Detect which cell encompasses the target text, then output its (X, Y) center coordinate. 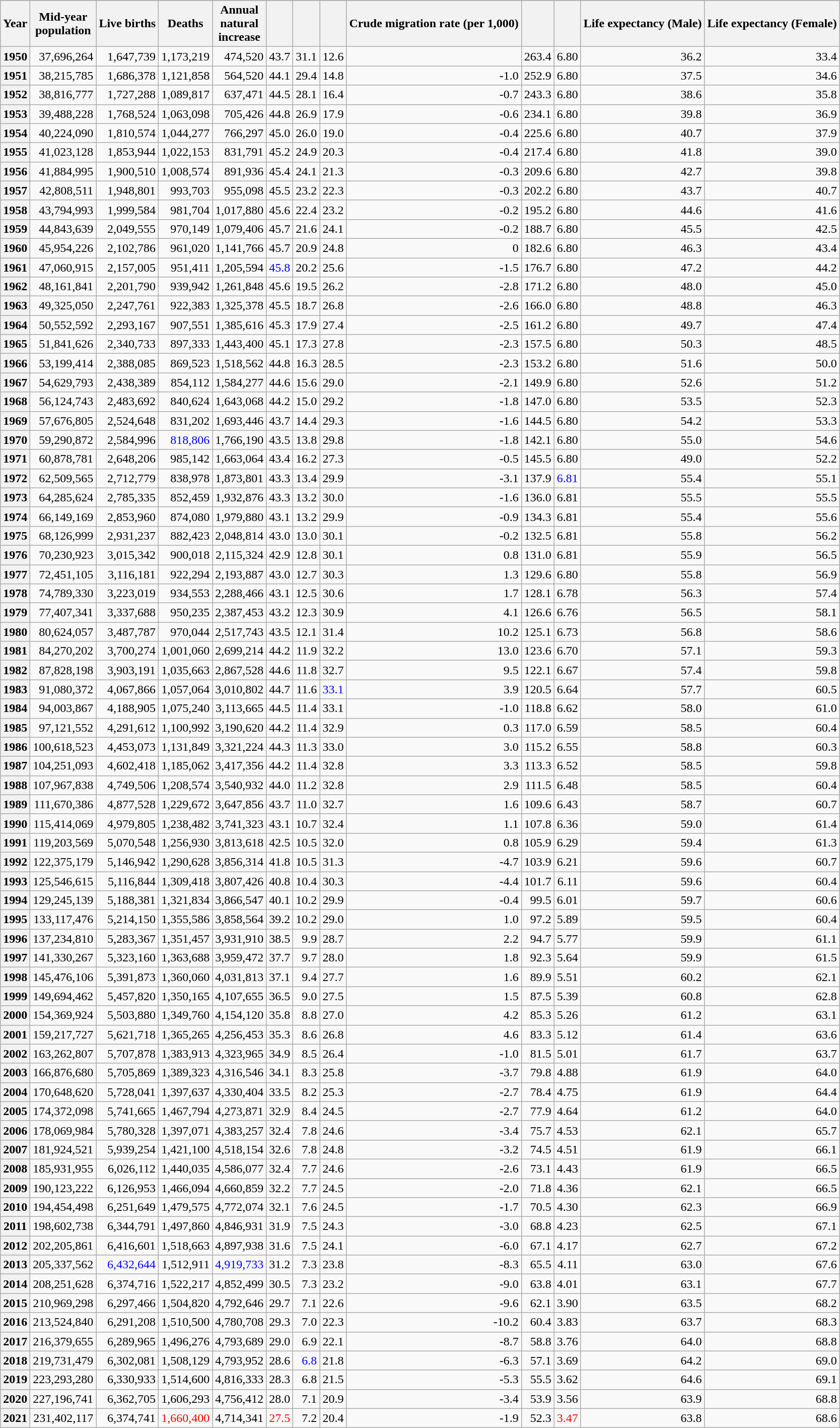
55.6 (772, 516)
3,010,802 (240, 689)
1.7 (434, 594)
3,741,323 (240, 823)
25.6 (333, 268)
68.3 (772, 1322)
2,115,324 (240, 555)
831,791 (240, 152)
3,807,426 (240, 881)
170,648,620 (63, 1092)
4,979,805 (127, 823)
3.3 (434, 766)
111.5 (538, 785)
47.4 (772, 325)
149,694,462 (63, 996)
26.0 (306, 133)
4,877,528 (127, 804)
6,416,601 (127, 1246)
10.4 (306, 881)
1966 (15, 363)
83.3 (538, 1034)
33.0 (333, 747)
42,808,511 (63, 190)
63.0 (643, 1265)
58.6 (772, 632)
5,070,548 (127, 842)
1988 (15, 785)
1,017,880 (240, 210)
99.5 (538, 900)
64.6 (643, 1380)
161.2 (538, 325)
40.1 (280, 900)
56.8 (643, 632)
87.5 (538, 996)
1,496,276 (185, 1341)
70.5 (538, 1207)
11.9 (306, 651)
205,337,562 (63, 1265)
69.1 (772, 1380)
1970 (15, 440)
1,075,240 (185, 708)
-2.5 (434, 325)
2010 (15, 1207)
7.6 (306, 1207)
1,321,834 (185, 900)
56.3 (643, 594)
1986 (15, 747)
2009 (15, 1188)
637,471 (240, 95)
3,337,688 (127, 613)
1,397,637 (185, 1092)
61.0 (772, 708)
4.23 (567, 1226)
-0.9 (434, 516)
109.6 (538, 804)
153.2 (538, 363)
2014 (15, 1284)
120.5 (538, 689)
32.1 (280, 1207)
45.4 (280, 171)
3,015,342 (127, 555)
49,325,050 (63, 306)
1,948,801 (127, 190)
53.3 (772, 421)
4,586,077 (240, 1169)
128.1 (538, 594)
4,852,499 (240, 1284)
1,467,794 (185, 1111)
6,297,466 (127, 1303)
38.6 (643, 95)
62.7 (643, 1246)
5.39 (567, 996)
818,806 (185, 440)
50.0 (772, 363)
185,931,955 (63, 1169)
171.2 (538, 287)
30.0 (333, 497)
-0.6 (434, 114)
1,035,663 (185, 670)
-4.7 (434, 862)
2004 (15, 1092)
33.4 (772, 56)
2005 (15, 1111)
1.0 (434, 920)
22.6 (333, 1303)
94,003,867 (63, 708)
176.7 (538, 268)
147.0 (538, 402)
38,816,777 (63, 95)
2020 (15, 1399)
2018 (15, 1360)
181,924,521 (63, 1149)
4.01 (567, 1284)
1,309,418 (185, 881)
1.1 (434, 823)
1,121,858 (185, 76)
2008 (15, 1169)
144.5 (538, 421)
9.0 (306, 996)
6.01 (567, 900)
5,214,150 (127, 920)
2,867,528 (240, 670)
6.67 (567, 670)
26.9 (306, 114)
2,247,761 (127, 306)
195.2 (538, 210)
13.8 (306, 440)
202.2 (538, 190)
2003 (15, 1073)
38,215,785 (63, 76)
21.5 (333, 1380)
-2.0 (434, 1188)
1.3 (434, 574)
1.8 (434, 958)
838,978 (185, 478)
3,931,910 (240, 939)
1,518,562 (240, 363)
2,438,389 (127, 382)
-0.7 (434, 95)
5,116,844 (127, 881)
Life expectancy (Female) (772, 24)
852,459 (185, 497)
1,208,574 (185, 785)
1951 (15, 76)
4,793,952 (240, 1360)
27.8 (333, 344)
6.9 (306, 1341)
869,523 (185, 363)
1962 (15, 287)
31.4 (333, 632)
564,520 (240, 76)
-3.1 (434, 478)
38.5 (280, 939)
4,772,074 (240, 1207)
129.6 (538, 574)
-5.3 (434, 1380)
122.1 (538, 670)
37.1 (280, 977)
75.7 (538, 1130)
2,388,085 (127, 363)
4,749,506 (127, 785)
939,942 (185, 287)
12.6 (333, 56)
1,355,586 (185, 920)
16.2 (306, 459)
35.3 (280, 1034)
53,199,414 (63, 363)
4,897,938 (240, 1246)
4,188,905 (127, 708)
91,080,372 (63, 689)
1,173,219 (185, 56)
-3.0 (434, 1226)
5.01 (567, 1054)
474,520 (240, 56)
2,584,996 (127, 440)
43,794,993 (63, 210)
52.6 (643, 382)
5,705,869 (127, 1073)
2013 (15, 1265)
3,223,019 (127, 594)
45.8 (280, 268)
4,756,412 (240, 1399)
4,793,689 (240, 1341)
94.7 (538, 939)
62.3 (643, 1207)
1,508,129 (185, 1360)
831,202 (185, 421)
48.5 (772, 344)
1,518,663 (185, 1246)
1952 (15, 95)
5,503,880 (127, 1015)
1984 (15, 708)
5,188,381 (127, 900)
6,362,705 (127, 1399)
145,476,106 (63, 977)
1983 (15, 689)
8.3 (306, 1073)
1993 (15, 881)
4,602,418 (127, 766)
3.9 (434, 689)
8.6 (306, 1034)
2.2 (434, 939)
4.30 (567, 1207)
45,954,226 (63, 248)
1996 (15, 939)
934,553 (185, 594)
1999 (15, 996)
225.6 (538, 133)
-6.3 (434, 1360)
100,618,523 (63, 747)
48.0 (643, 287)
159,217,727 (63, 1034)
1,001,060 (185, 651)
22.1 (333, 1341)
12.1 (306, 632)
6,289,965 (127, 1341)
1972 (15, 478)
951,411 (185, 268)
66.1 (772, 1149)
1968 (15, 402)
29.7 (280, 1303)
2007 (15, 1149)
3,858,564 (240, 920)
51,841,626 (63, 344)
27.3 (333, 459)
223,293,280 (63, 1380)
57.7 (643, 689)
2,699,214 (240, 651)
1974 (15, 516)
31.1 (306, 56)
1976 (15, 555)
-0.5 (434, 459)
1985 (15, 728)
67.6 (772, 1265)
1956 (15, 171)
21.8 (333, 1360)
1995 (15, 920)
6,374,716 (127, 1284)
1965 (15, 344)
1957 (15, 190)
2000 (15, 1015)
5,741,665 (127, 1111)
3.69 (567, 1360)
6.52 (567, 766)
2021 (15, 1418)
34.9 (280, 1054)
42.9 (280, 555)
21.3 (333, 171)
1955 (15, 152)
Deaths (185, 24)
1,360,060 (185, 977)
67.2 (772, 1246)
39.0 (772, 152)
60,878,781 (63, 459)
33.5 (280, 1092)
74.5 (538, 1149)
41,884,995 (63, 171)
1,008,574 (185, 171)
27.0 (333, 1015)
1991 (15, 842)
1,389,323 (185, 1073)
145.5 (538, 459)
5.51 (567, 977)
1977 (15, 574)
51.6 (643, 363)
2019 (15, 1380)
3,116,181 (127, 574)
59.4 (643, 842)
4.11 (567, 1265)
6,344,791 (127, 1226)
68,126,999 (63, 536)
1990 (15, 823)
4.36 (567, 1188)
31.6 (280, 1246)
15.0 (306, 402)
970,044 (185, 632)
48.8 (643, 306)
1,440,035 (185, 1169)
7.2 (306, 1418)
149.9 (538, 382)
891,936 (240, 171)
26.2 (333, 287)
3,190,620 (240, 728)
231,402,117 (63, 1418)
61.1 (772, 939)
1,229,672 (185, 804)
2001 (15, 1034)
2,648,206 (127, 459)
3,487,787 (127, 632)
2,201,790 (127, 287)
922,383 (185, 306)
1959 (15, 229)
31.2 (280, 1265)
-1.9 (434, 1418)
137.9 (538, 478)
28.7 (333, 939)
981,704 (185, 210)
216,379,655 (63, 1341)
55.9 (643, 555)
4.2 (434, 1015)
84,270,202 (63, 651)
1,290,628 (185, 862)
11.6 (306, 689)
68.6 (772, 1418)
1,647,739 (127, 56)
37,696,264 (63, 56)
1,497,860 (185, 1226)
5,146,942 (127, 862)
101.7 (538, 881)
882,423 (185, 536)
37.7 (280, 958)
78.4 (538, 1092)
1,810,574 (127, 133)
1,510,500 (185, 1322)
766,297 (240, 133)
58.7 (643, 804)
3,903,191 (127, 670)
174,372,098 (63, 1111)
39.2 (280, 920)
234.1 (538, 114)
19.5 (306, 287)
64,285,624 (63, 497)
2,102,786 (127, 248)
1989 (15, 804)
1981 (15, 651)
Year (15, 24)
6.64 (567, 689)
4,453,073 (127, 747)
3.83 (567, 1322)
26.4 (333, 1054)
1960 (15, 248)
208,251,628 (63, 1284)
5.89 (567, 920)
3.0 (434, 747)
1,768,524 (127, 114)
65.7 (772, 1130)
56,124,743 (63, 402)
1,044,277 (185, 133)
6.11 (567, 881)
40,224,090 (63, 133)
6,291,208 (127, 1322)
28.5 (333, 363)
11.0 (306, 804)
1,397,071 (185, 1130)
12.8 (306, 555)
45.2 (280, 152)
1,205,594 (240, 268)
64.4 (772, 1092)
34.6 (772, 76)
3,417,356 (240, 766)
1,256,930 (185, 842)
194,454,498 (63, 1207)
41.6 (772, 210)
6.76 (567, 613)
6.36 (567, 823)
16.3 (306, 363)
6.73 (567, 632)
6.21 (567, 862)
65.5 (538, 1265)
1954 (15, 133)
1958 (15, 210)
68.2 (772, 1303)
1992 (15, 862)
1,141,766 (240, 248)
1,443,400 (240, 344)
59,290,872 (63, 440)
Life expectancy (Male) (643, 24)
57,676,805 (63, 421)
4.64 (567, 1111)
60.5 (772, 689)
37.9 (772, 133)
2,387,453 (240, 613)
213,524,840 (63, 1322)
80,624,057 (63, 632)
49.0 (643, 459)
3,866,547 (240, 900)
81.5 (538, 1054)
227,196,741 (63, 1399)
9.5 (434, 670)
1,365,265 (185, 1034)
970,149 (185, 229)
6.78 (567, 594)
2002 (15, 1054)
Live births (127, 24)
36.2 (643, 56)
129,245,139 (63, 900)
6.55 (567, 747)
77.9 (538, 1111)
1,584,277 (240, 382)
209.6 (538, 171)
62.5 (643, 1226)
50.3 (643, 344)
8.5 (306, 1054)
61.3 (772, 842)
4.51 (567, 1149)
Annualnaturalincrease (240, 24)
72,451,105 (63, 574)
4,273,871 (240, 1111)
2,048,814 (240, 536)
142.1 (538, 440)
53.9 (538, 1399)
1,079,406 (240, 229)
900,018 (185, 555)
-1.7 (434, 1207)
1,660,400 (185, 1418)
111,670,386 (63, 804)
3,813,618 (240, 842)
37.5 (643, 76)
40.8 (280, 881)
20.2 (306, 268)
89.9 (538, 977)
6.70 (567, 651)
59.0 (643, 823)
103.9 (538, 862)
4.1 (434, 613)
4,107,655 (240, 996)
3,959,472 (240, 958)
217.4 (538, 152)
1,932,876 (240, 497)
73.1 (538, 1169)
1,100,992 (185, 728)
13.4 (306, 478)
29.2 (333, 402)
3.56 (567, 1399)
79.8 (538, 1073)
36.9 (772, 114)
117.0 (538, 728)
64.2 (643, 1360)
2016 (15, 1322)
20.4 (333, 1418)
52.2 (772, 459)
77,407,341 (63, 613)
5.26 (567, 1015)
6.29 (567, 842)
1,350,165 (185, 996)
12.7 (306, 574)
0 (434, 248)
1,063,098 (185, 114)
Crude migration rate (per 1,000) (434, 24)
1,900,510 (127, 171)
4,031,813 (240, 977)
132.5 (538, 536)
43.2 (280, 613)
59.7 (643, 900)
5,621,718 (127, 1034)
50,552,592 (63, 325)
27.7 (333, 977)
92.3 (538, 958)
25.8 (333, 1073)
85.3 (538, 1015)
3.76 (567, 1341)
1950 (15, 56)
2,483,692 (127, 402)
6,374,741 (127, 1418)
115,414,069 (63, 823)
14.4 (306, 421)
59.3 (772, 651)
15.6 (306, 382)
5,728,041 (127, 1092)
32.0 (333, 842)
2,049,555 (127, 229)
71.8 (538, 1188)
-9.6 (434, 1303)
4.75 (567, 1092)
1978 (15, 594)
44.1 (280, 76)
252.9 (538, 76)
6,432,644 (127, 1265)
87,828,198 (63, 670)
131.0 (538, 555)
97.2 (538, 920)
24.3 (333, 1226)
28.3 (280, 1380)
1,693,446 (240, 421)
44.0 (280, 785)
3.62 (567, 1380)
166.0 (538, 306)
28.6 (280, 1360)
133,117,476 (63, 920)
4,383,257 (240, 1130)
61.7 (643, 1054)
58.0 (643, 708)
22.4 (306, 210)
5.64 (567, 958)
30.5 (280, 1284)
19.0 (333, 133)
7.0 (306, 1322)
122,375,179 (63, 862)
69.0 (772, 1360)
54,629,793 (63, 382)
5.77 (567, 939)
4,154,120 (240, 1015)
5,323,160 (127, 958)
4,714,341 (240, 1418)
1994 (15, 900)
1,686,378 (127, 76)
63.9 (643, 1399)
2012 (15, 1246)
115.2 (538, 747)
1998 (15, 977)
4,816,333 (240, 1380)
6,251,649 (127, 1207)
62,509,565 (63, 478)
4.17 (567, 1246)
44.7 (280, 689)
56.2 (772, 536)
36.5 (280, 996)
1,643,068 (240, 402)
11.2 (306, 785)
3,321,224 (240, 747)
950,235 (185, 613)
2,931,237 (127, 536)
8.4 (306, 1111)
955,098 (240, 190)
1,466,094 (185, 1188)
922,294 (185, 574)
29.8 (333, 440)
63.5 (643, 1303)
60.8 (643, 996)
2015 (15, 1303)
14.8 (333, 76)
-3.7 (434, 1073)
6.62 (567, 708)
29.4 (306, 76)
-6.0 (434, 1246)
5,780,328 (127, 1130)
4.88 (567, 1073)
1,421,100 (185, 1149)
53.5 (643, 402)
1,238,482 (185, 823)
2,712,779 (127, 478)
2,524,648 (127, 421)
1,349,760 (185, 1015)
1,383,913 (185, 1054)
3,540,932 (240, 785)
47.2 (643, 268)
4,256,453 (240, 1034)
190,123,222 (63, 1188)
1982 (15, 670)
-8.3 (434, 1265)
5,391,873 (127, 977)
47,060,915 (63, 268)
17.3 (306, 344)
51.2 (772, 382)
Mid-yearpopulation (63, 24)
11.3 (306, 747)
1.5 (434, 996)
1,261,848 (240, 287)
2,340,733 (127, 344)
1987 (15, 766)
105.9 (538, 842)
74,789,330 (63, 594)
5,939,254 (127, 1149)
854,112 (185, 382)
25.3 (333, 1092)
44.3 (280, 747)
59.5 (643, 920)
42.7 (643, 171)
6.43 (567, 804)
1,385,616 (240, 325)
60.3 (772, 747)
66.9 (772, 1207)
2011 (15, 1226)
993,703 (185, 190)
9.4 (306, 977)
874,080 (185, 516)
210,969,298 (63, 1303)
1963 (15, 306)
54.2 (643, 421)
2.9 (434, 785)
2,293,167 (127, 325)
30.9 (333, 613)
1961 (15, 268)
263.4 (538, 56)
243.3 (538, 95)
2,517,743 (240, 632)
6.48 (567, 785)
113.3 (538, 766)
61.5 (772, 958)
5,457,820 (127, 996)
3,700,274 (127, 651)
6,026,112 (127, 1169)
219,731,479 (63, 1360)
60.2 (643, 977)
4.53 (567, 1130)
67.7 (772, 1284)
5,283,367 (127, 939)
-8.7 (434, 1341)
1,663,064 (240, 459)
-3.2 (434, 1149)
0.3 (434, 728)
-2.8 (434, 287)
2,288,466 (240, 594)
31.9 (280, 1226)
137,234,810 (63, 939)
1967 (15, 382)
985,142 (185, 459)
1,873,801 (240, 478)
1,999,584 (127, 210)
21.6 (306, 229)
55.1 (772, 478)
1,514,600 (185, 1380)
54.6 (772, 440)
60.6 (772, 900)
18.7 (306, 306)
4,518,154 (240, 1149)
-10.2 (434, 1322)
28.1 (306, 95)
1953 (15, 114)
10.7 (306, 823)
119,203,569 (63, 842)
31.3 (333, 862)
9.7 (306, 958)
11.8 (306, 670)
840,624 (185, 402)
4,323,965 (240, 1054)
107,967,838 (63, 785)
202,205,861 (63, 1246)
63.6 (772, 1034)
2,853,960 (127, 516)
897,333 (185, 344)
8.2 (306, 1092)
32.6 (280, 1149)
1,512,911 (185, 1265)
2,785,335 (127, 497)
157.5 (538, 344)
4.6 (434, 1034)
1997 (15, 958)
44,843,639 (63, 229)
2,193,887 (240, 574)
1971 (15, 459)
118.8 (538, 708)
1,606,293 (185, 1399)
34.1 (280, 1073)
45.3 (280, 325)
166,876,680 (63, 1073)
5,707,878 (127, 1054)
4.43 (567, 1169)
1973 (15, 497)
66,149,169 (63, 516)
49.7 (643, 325)
154,369,924 (63, 1015)
136.0 (538, 497)
1969 (15, 421)
5.12 (567, 1034)
62.8 (772, 996)
125,546,615 (63, 881)
23.8 (333, 1265)
3.90 (567, 1303)
134.3 (538, 516)
3,856,314 (240, 862)
4,291,612 (127, 728)
6.59 (567, 728)
1,853,944 (127, 152)
39,488,228 (63, 114)
141,330,267 (63, 958)
20.3 (333, 152)
961,020 (185, 248)
178,069,984 (63, 1130)
-9.0 (434, 1284)
30.6 (333, 594)
1,504,820 (185, 1303)
16.4 (333, 95)
4,846,931 (240, 1226)
3,647,856 (240, 804)
1979 (15, 613)
1,022,153 (185, 152)
41,023,128 (63, 152)
1,057,064 (185, 689)
1,363,688 (185, 958)
1,479,575 (185, 1207)
123.6 (538, 651)
1,185,062 (185, 766)
1964 (15, 325)
188.7 (538, 229)
1,351,457 (185, 939)
4,919,733 (240, 1265)
4,792,646 (240, 1303)
1975 (15, 536)
70,230,923 (63, 555)
1,089,817 (185, 95)
3.47 (567, 1418)
1,325,378 (240, 306)
1,522,217 (185, 1284)
104,251,093 (63, 766)
45.1 (280, 344)
12.3 (306, 613)
4,330,404 (240, 1092)
-2.1 (434, 382)
56.9 (772, 574)
2006 (15, 1130)
125.1 (538, 632)
2,157,005 (127, 268)
126.6 (538, 613)
6,302,081 (127, 1360)
907,551 (185, 325)
3,113,665 (240, 708)
-1.5 (434, 268)
8.8 (306, 1015)
198,602,738 (63, 1226)
27.4 (333, 325)
182.6 (538, 248)
4,780,708 (240, 1322)
12.5 (306, 594)
2017 (15, 1341)
1,131,849 (185, 747)
97,121,552 (63, 728)
24.9 (306, 152)
48,161,841 (63, 287)
1980 (15, 632)
705,426 (240, 114)
4,316,546 (240, 1073)
55.0 (643, 440)
-4.4 (434, 881)
4,660,859 (240, 1188)
58.1 (772, 613)
4,067,866 (127, 689)
1,979,880 (240, 516)
163,262,807 (63, 1054)
9.9 (306, 939)
107.8 (538, 823)
1,727,288 (127, 95)
6,330,933 (127, 1380)
6,126,953 (127, 1188)
1,766,190 (240, 440)
